Search for the cell housing the specified text and yield its (x, y) center coordinate. 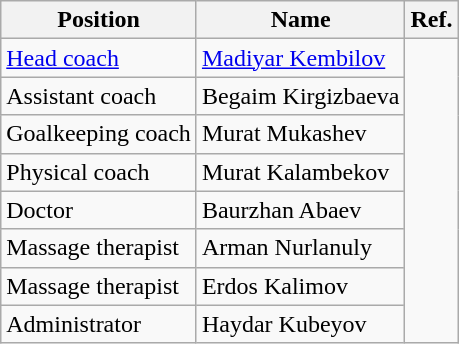
Physical coach (99, 172)
Head coach (99, 58)
Doctor (99, 210)
Arman Nurlanuly (300, 248)
Madiyar Kembilov (300, 58)
Assistant coach (99, 96)
Administrator (99, 324)
Goalkeeping coach (99, 134)
Erdos Kalimov (300, 286)
Baurzhan Abaev (300, 210)
Begaim Kirgizbaeva (300, 96)
Name (300, 20)
Haydar Kubeyov (300, 324)
Ref. (432, 20)
Murat Mukashev (300, 134)
Murat Kalambekov (300, 172)
Position (99, 20)
